Return the [x, y] coordinate for the center point of the cell that contains the specified text.  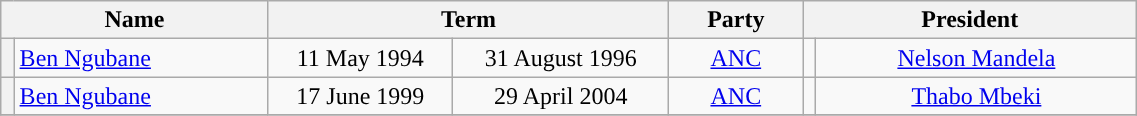
Thabo Mbeki [976, 96]
11 May 1994 [360, 58]
Term [468, 20]
17 June 1999 [360, 96]
31 August 1996 [561, 58]
Name [134, 20]
President [970, 20]
Nelson Mandela [976, 58]
Party [736, 20]
29 April 2004 [561, 96]
